Determine the [x, y] coordinate at the center of the cell enclosing the given text.  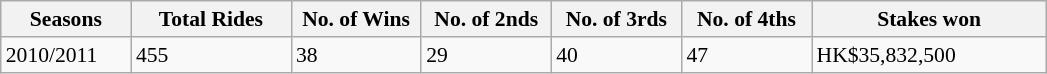
No. of 3rds [616, 19]
Stakes won [930, 19]
2010/2011 [66, 55]
No. of Wins [356, 19]
40 [616, 55]
No. of 2nds [486, 19]
Total Rides [211, 19]
HK$35,832,500 [930, 55]
47 [746, 55]
455 [211, 55]
Seasons [66, 19]
No. of 4ths [746, 19]
29 [486, 55]
38 [356, 55]
